Provide the (X, Y) coordinate of the cell's center where the given text is located.  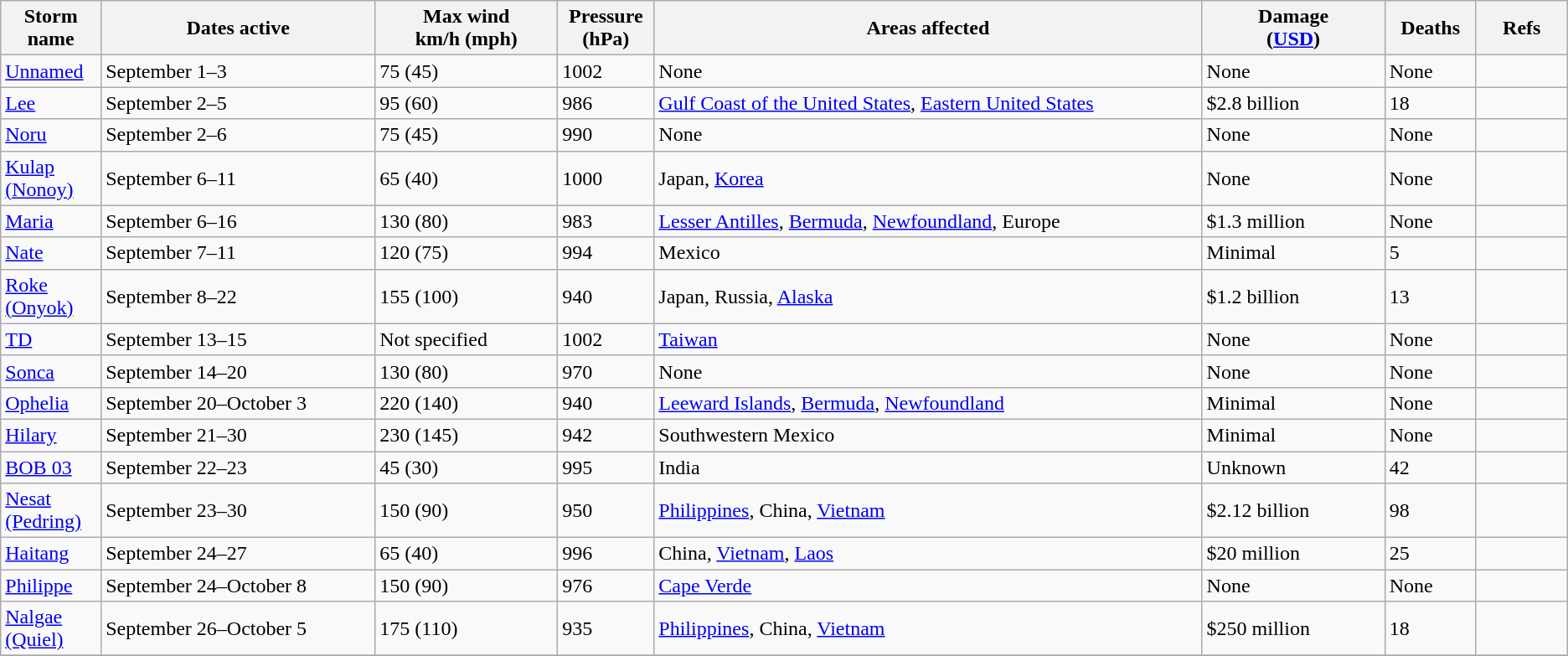
$2.12 billion (1293, 511)
September 2–5 (238, 103)
September 1–3 (238, 71)
Cape Verde (928, 586)
September 6–11 (238, 178)
1000 (606, 178)
September 20–October 3 (238, 403)
Southwestern Mexico (928, 435)
Lesser Antilles, Bermuda, Newfoundland, Europe (928, 221)
950 (606, 511)
September 24–October 8 (238, 586)
Ophelia (51, 403)
175 (110) (467, 628)
$250 million (1293, 628)
Hilary (51, 435)
25 (1431, 554)
220 (140) (467, 403)
September 26–October 5 (238, 628)
$2.8 billion (1293, 103)
$1.2 billion (1293, 297)
TD (51, 339)
Max windkm/h (mph) (467, 28)
Japan, Korea (928, 178)
China, Vietnam, Laos (928, 554)
September 24–27 (238, 554)
230 (145) (467, 435)
Leeward Islands, Bermuda, Newfoundland (928, 403)
Nesat (Pedring) (51, 511)
45 (30) (467, 467)
Roke (Onyok) (51, 297)
September 14–20 (238, 371)
Gulf Coast of the United States, Eastern United States (928, 103)
BOB 03 (51, 467)
September 8–22 (238, 297)
994 (606, 253)
Mexico (928, 253)
$1.3 million (1293, 221)
155 (100) (467, 297)
Noru (51, 135)
Refs (1521, 28)
September 21–30 (238, 435)
Japan, Russia, Alaska (928, 297)
Philippe (51, 586)
September 7–11 (238, 253)
Taiwan (928, 339)
Damage(USD) (1293, 28)
42 (1431, 467)
990 (606, 135)
September 23–30 (238, 511)
Unnamed (51, 71)
September 6–16 (238, 221)
Dates active (238, 28)
98 (1431, 511)
Not specified (467, 339)
Sonca (51, 371)
Maria (51, 221)
Kulap (Nonoy) (51, 178)
976 (606, 586)
95 (60) (467, 103)
Nalgae (Quiel) (51, 628)
September 22–23 (238, 467)
996 (606, 554)
Lee (51, 103)
5 (1431, 253)
September 13–15 (238, 339)
935 (606, 628)
Areas affected (928, 28)
Haitang (51, 554)
986 (606, 103)
Nate (51, 253)
India (928, 467)
13 (1431, 297)
983 (606, 221)
942 (606, 435)
$20 million (1293, 554)
Pressure(hPa) (606, 28)
Deaths (1431, 28)
995 (606, 467)
September 2–6 (238, 135)
Storm name (51, 28)
120 (75) (467, 253)
970 (606, 371)
Unknown (1293, 467)
